Return the (x, y) coordinate for the center point of the cell that contains the specified text.  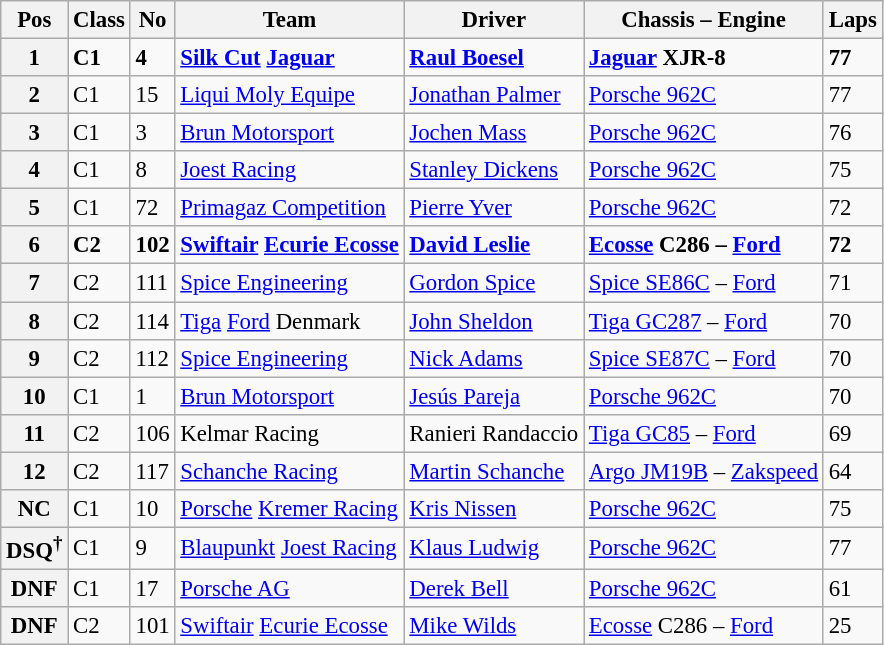
Jesús Pareja (494, 396)
Jonathan Palmer (494, 95)
Jaguar XJR-8 (704, 58)
17 (152, 588)
Driver (494, 20)
102 (152, 245)
Klaus Ludwig (494, 548)
5 (34, 208)
Spice SE87C – Ford (704, 358)
106 (152, 433)
Tiga GC85 – Ford (704, 433)
Pos (34, 20)
Ranieri Randaccio (494, 433)
Kris Nissen (494, 509)
Primagaz Competition (290, 208)
Chassis – Engine (704, 20)
2 (34, 95)
7 (34, 283)
Porsche Kremer Racing (290, 509)
25 (852, 626)
Raul Boesel (494, 58)
Nick Adams (494, 358)
6 (34, 245)
No (152, 20)
NC (34, 509)
Spice SE86C – Ford (704, 283)
Jochen Mass (494, 133)
Tiga GC287 – Ford (704, 321)
76 (852, 133)
Silk Cut Jaguar (290, 58)
114 (152, 321)
John Sheldon (494, 321)
Derek Bell (494, 588)
Mike Wilds (494, 626)
12 (34, 471)
Porsche AG (290, 588)
117 (152, 471)
Stanley Dickens (494, 170)
15 (152, 95)
DSQ† (34, 548)
111 (152, 283)
Joest Racing (290, 170)
Schanche Racing (290, 471)
Gordon Spice (494, 283)
69 (852, 433)
Pierre Yver (494, 208)
Blaupunkt Joest Racing (290, 548)
Tiga Ford Denmark (290, 321)
61 (852, 588)
11 (34, 433)
Kelmar Racing (290, 433)
64 (852, 471)
Team (290, 20)
71 (852, 283)
Class (100, 20)
112 (152, 358)
Argo JM19B – Zakspeed (704, 471)
David Leslie (494, 245)
101 (152, 626)
Laps (852, 20)
Martin Schanche (494, 471)
Liqui Moly Equipe (290, 95)
